Find where the given text appears and provide that cell's center as (X, Y) coordinate. 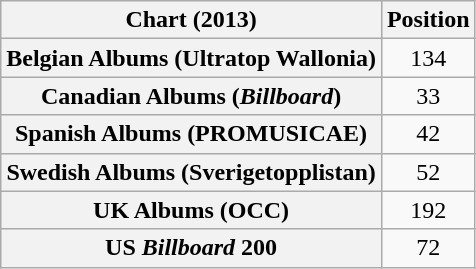
Swedish Albums (Sverigetopplistan) (192, 172)
Position (428, 20)
33 (428, 96)
Canadian Albums (Billboard) (192, 96)
192 (428, 210)
42 (428, 134)
52 (428, 172)
134 (428, 58)
Spanish Albums (PROMUSICAE) (192, 134)
72 (428, 248)
Belgian Albums (Ultratop Wallonia) (192, 58)
UK Albums (OCC) (192, 210)
Chart (2013) (192, 20)
US Billboard 200 (192, 248)
